Detect which cell encompasses the target text, then output its [x, y] center coordinate. 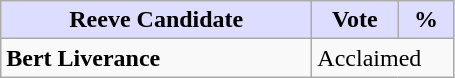
Vote [355, 20]
Bert Liverance [156, 58]
Reeve Candidate [156, 20]
% [426, 20]
Acclaimed [383, 58]
